Locate the cell with the specified text and output its (x, y) center coordinate. 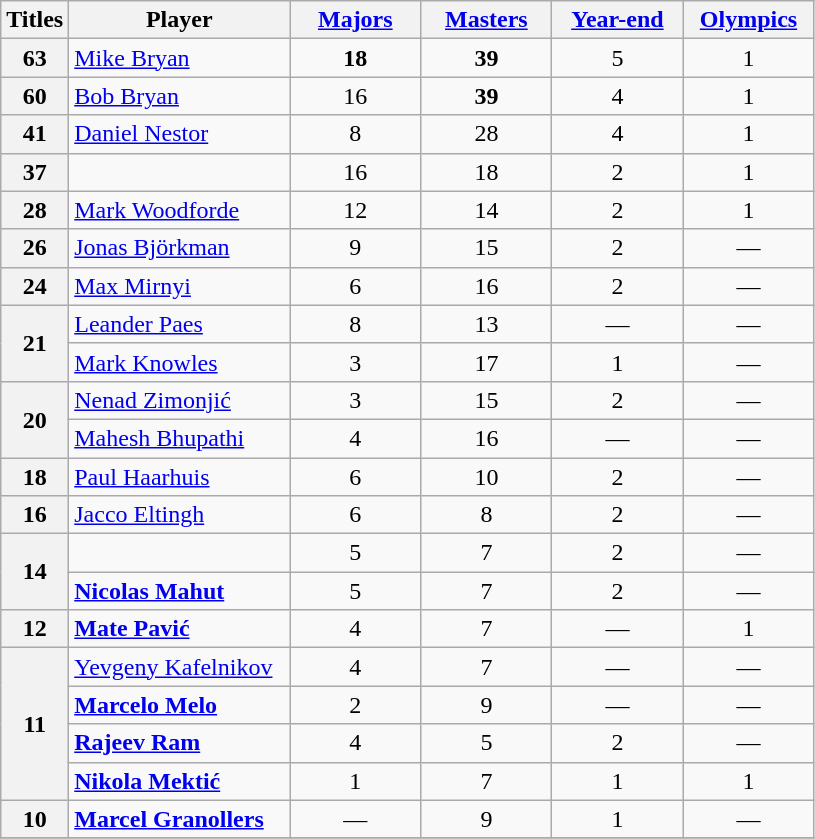
Mahesh Bhupathi (180, 438)
Nikola Mektić (180, 781)
Player (180, 20)
Marcel Granollers (180, 819)
Mate Pavić (180, 629)
Bob Bryan (180, 96)
Marcelo Melo (180, 705)
17 (486, 362)
37 (35, 172)
63 (35, 58)
Leander Paes (180, 324)
Titles (35, 20)
Jonas Björkman (180, 248)
Rajeev Ram (180, 743)
60 (35, 96)
Daniel Nestor (180, 134)
11 (35, 724)
41 (35, 134)
Yevgeny Kafelnikov (180, 667)
Jacco Eltingh (180, 515)
21 (35, 343)
Masters (486, 20)
20 (35, 419)
Nicolas Mahut (180, 591)
24 (35, 286)
Year-end (618, 20)
Nenad Zimonjić (180, 400)
26 (35, 248)
13 (486, 324)
Mark Woodforde (180, 210)
Mark Knowles (180, 362)
Max Mirnyi (180, 286)
Majors (356, 20)
Paul Haarhuis (180, 477)
Mike Bryan (180, 58)
Olympics (748, 20)
